Search for the cell housing the specified text and yield its (x, y) center coordinate. 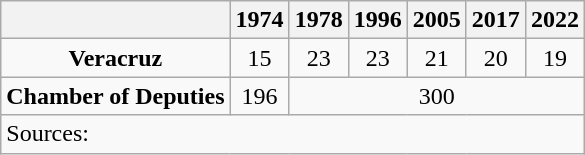
1974 (260, 20)
2017 (496, 20)
Chamber of Deputies (116, 96)
15 (260, 58)
20 (496, 58)
2005 (436, 20)
19 (554, 58)
2022 (554, 20)
196 (260, 96)
Sources: (293, 134)
Veracruz (116, 58)
1996 (378, 20)
300 (436, 96)
21 (436, 58)
1978 (318, 20)
